Capture the cell that displays the provided text and extract its (X, Y) central coordinate. 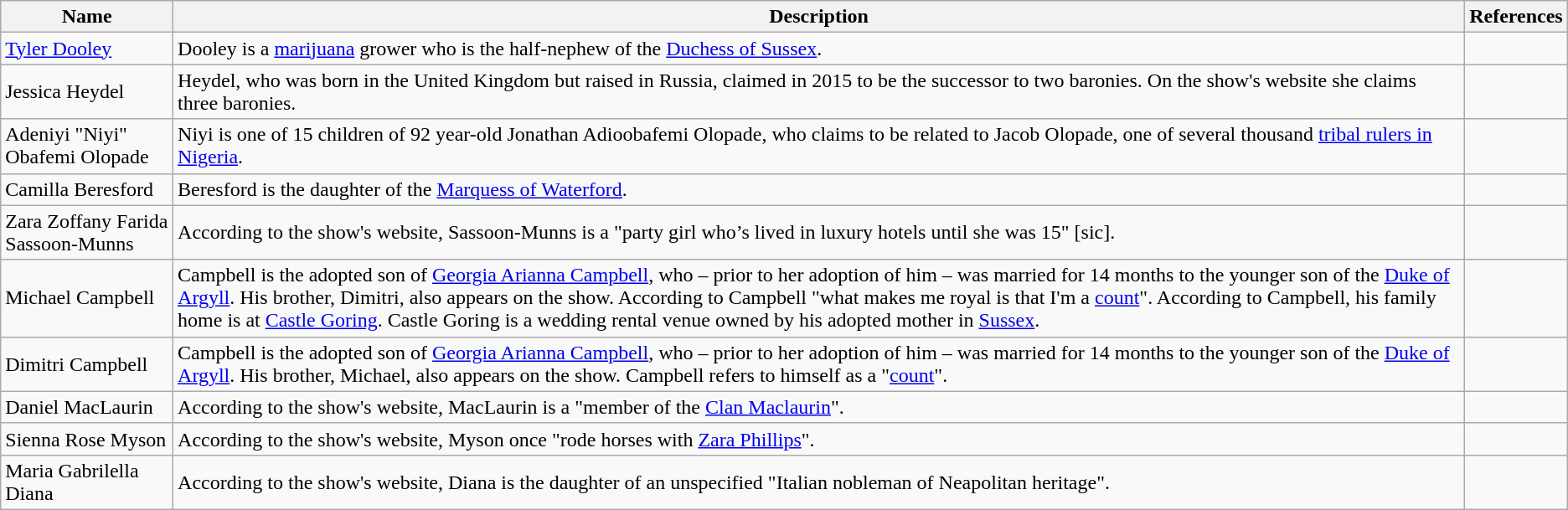
Sienna Rose Myson (87, 439)
Tyler Dooley (87, 49)
Zara Zoffany Farida Sassoon-Munns (87, 233)
Adeniyi "Niyi" Obafemi Olopade (87, 146)
References (1516, 17)
According to the show's website, Sassoon-Munns is a "party girl who’s lived in luxury hotels until she was 15" [sic]. (819, 233)
According to the show's website, Diana is the daughter of an unspecified "Italian nobleman of Neapolitan heritage". (819, 482)
Maria Gabrilella Diana (87, 482)
Dimitri Campbell (87, 363)
According to the show's website, Myson once "rode horses with Zara Phillips". (819, 439)
Beresford is the daughter of the Marquess of Waterford. (819, 189)
Jessica Heydel (87, 92)
Description (819, 17)
Camilla Beresford (87, 189)
Michael Campbell (87, 298)
Daniel MacLaurin (87, 407)
Name (87, 17)
Dooley is a marijuana grower who is the half-nephew of the Duchess of Sussex. (819, 49)
According to the show's website, MacLaurin is a "member of the Clan Maclaurin". (819, 407)
